From the cell containing the given text, extract its center point as [x, y] coordinate. 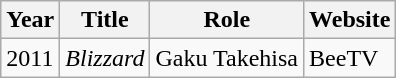
Gaku Takehisa [227, 58]
Website [350, 20]
Year [30, 20]
Blizzard [105, 58]
Title [105, 20]
2011 [30, 58]
BeeTV [350, 58]
Role [227, 20]
